Provide the (X, Y) coordinate of the cell's center where the given text is located.  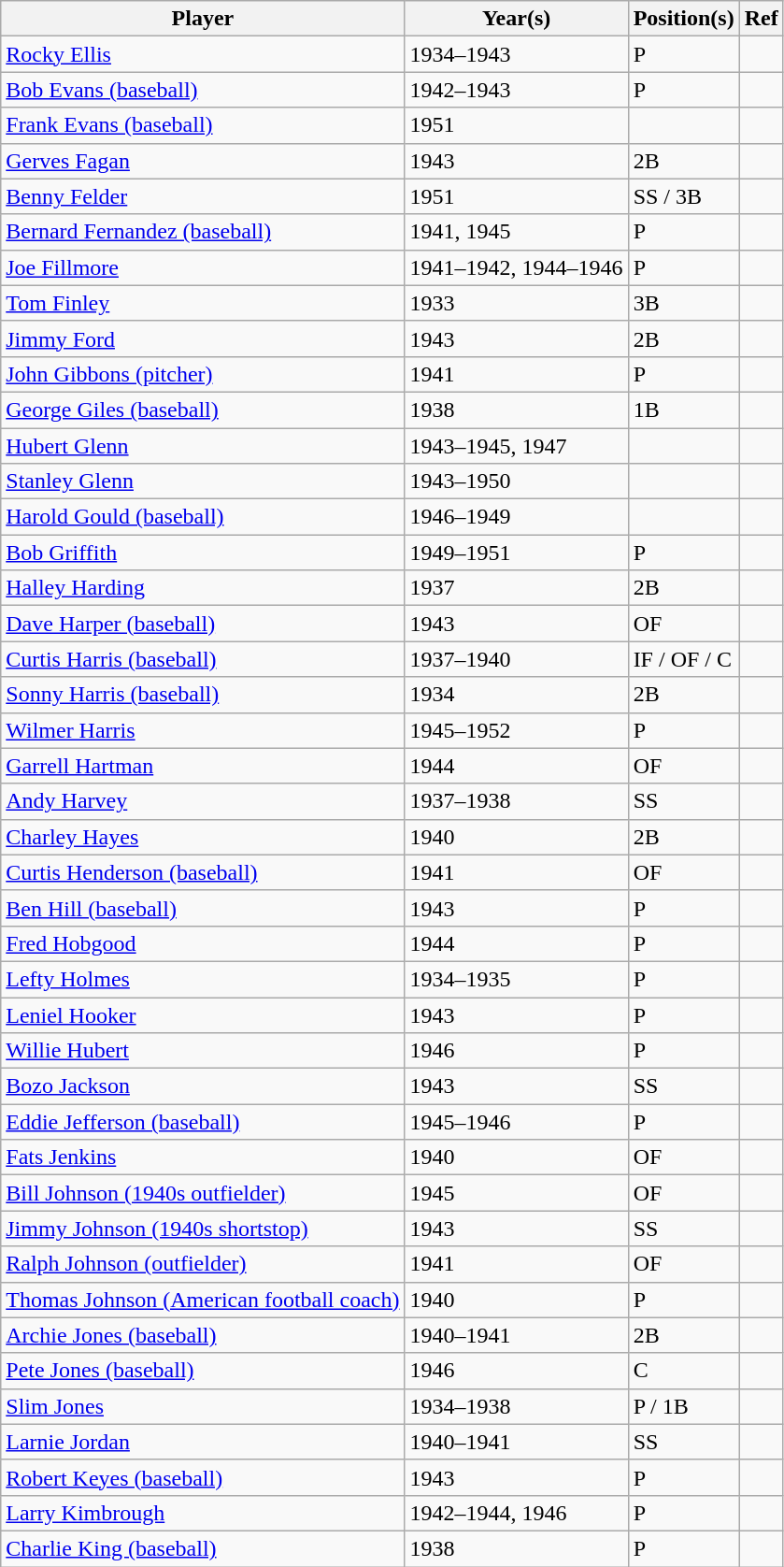
Rocky Ellis (203, 54)
1933 (516, 303)
1941, 1945 (516, 232)
1941–1942, 1944–1946 (516, 267)
Stanley Glenn (203, 482)
Position(s) (684, 19)
1943–1945, 1947 (516, 446)
Year(s) (516, 19)
Curtis Harris (baseball) (203, 659)
Larnie Jordan (203, 1442)
Ralph Johnson (outfielder) (203, 1264)
Player (203, 19)
1937–1938 (516, 801)
Andy Harvey (203, 801)
Larry Kimbrough (203, 1513)
Tom Finley (203, 303)
Lefty Holmes (203, 979)
1934–1938 (516, 1406)
1934–1943 (516, 54)
IF / OF / C (684, 659)
1934–1935 (516, 979)
Bob Evans (baseball) (203, 90)
SS / 3B (684, 196)
Bob Griffith (203, 553)
Archie Jones (baseball) (203, 1335)
Bozo Jackson (203, 1086)
1945–1946 (516, 1122)
Leniel Hooker (203, 1014)
Harold Gould (baseball) (203, 517)
Dave Harper (baseball) (203, 624)
Eddie Jefferson (baseball) (203, 1122)
Curtis Henderson (baseball) (203, 872)
1934 (516, 695)
Ref (761, 19)
Slim Jones (203, 1406)
Pete Jones (baseball) (203, 1371)
Sonny Harris (baseball) (203, 695)
3B (684, 303)
Joe Fillmore (203, 267)
P / 1B (684, 1406)
Bill Johnson (1940s outfielder) (203, 1193)
Jimmy Ford (203, 338)
1943–1950 (516, 482)
Charlie King (baseball) (203, 1548)
Charley Hayes (203, 837)
Fred Hobgood (203, 943)
Bernard Fernandez (baseball) (203, 232)
Fats Jenkins (203, 1157)
Gerves Fagan (203, 161)
1942–1943 (516, 90)
Willie Hubert (203, 1051)
Ben Hill (baseball) (203, 908)
Wilmer Harris (203, 730)
1B (684, 410)
Robert Keyes (baseball) (203, 1477)
1949–1951 (516, 553)
Benny Felder (203, 196)
1945 (516, 1193)
1937–1940 (516, 659)
1942–1944, 1946 (516, 1513)
Jimmy Johnson (1940s shortstop) (203, 1229)
Halley Harding (203, 588)
George Giles (baseball) (203, 410)
1946–1949 (516, 517)
Thomas Johnson (American football coach) (203, 1300)
Hubert Glenn (203, 446)
1945–1952 (516, 730)
John Gibbons (pitcher) (203, 374)
1937 (516, 588)
C (684, 1371)
Garrell Hartman (203, 766)
Frank Evans (baseball) (203, 125)
